Capture the cell that displays the provided text and extract its (X, Y) central coordinate. 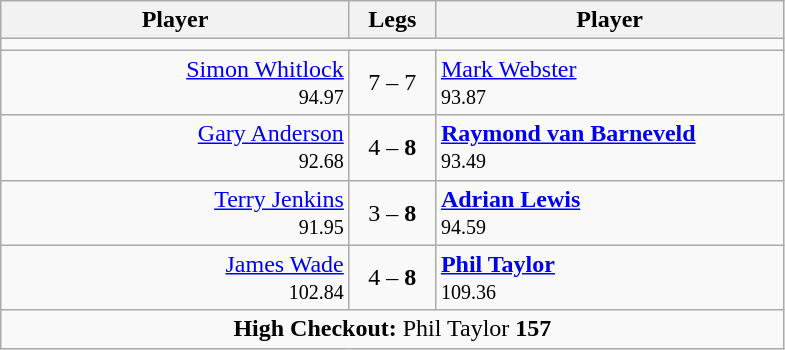
3 – 8 (392, 212)
Mark Webster 93.87 (610, 82)
Adrian Lewis 94.59 (610, 212)
High Checkout: Phil Taylor 157 (392, 329)
Raymond van Barneveld 93.49 (610, 148)
Terry Jenkins 91.95 (176, 212)
7 – 7 (392, 82)
Phil Taylor 109.36 (610, 278)
Legs (392, 20)
Simon Whitlock 94.97 (176, 82)
Gary Anderson 92.68 (176, 148)
James Wade 102.84 (176, 278)
